Determine the (x, y) coordinate at the center of the cell enclosing the given text.  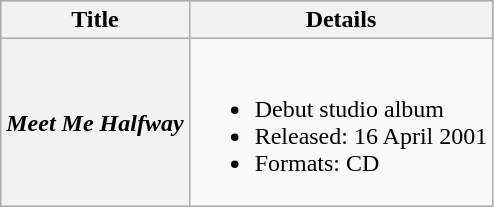
Details (341, 20)
Meet Me Halfway (95, 122)
Debut studio albumReleased: 16 April 2001Formats: CD (341, 122)
Title (95, 20)
